Scan for the cell matching the given text and deliver its [x, y] coordinate at center. 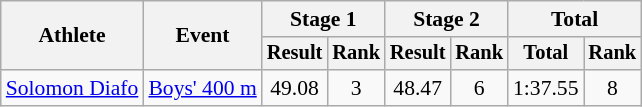
Boys' 400 m [202, 88]
Solomon Diafo [72, 88]
Event [202, 36]
1:37.55 [546, 88]
6 [479, 88]
48.47 [418, 88]
8 [613, 88]
Stage 2 [446, 19]
49.08 [295, 88]
Athlete [72, 36]
Stage 1 [324, 19]
3 [356, 88]
